Detect which cell encompasses the target text, then output its [x, y] center coordinate. 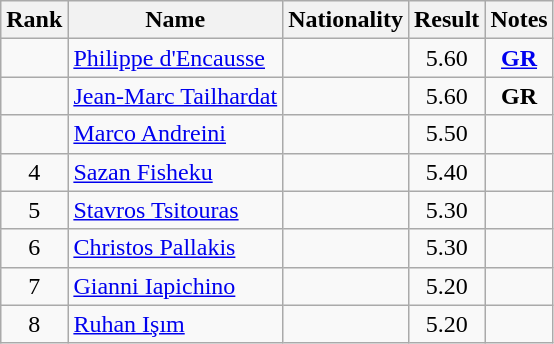
Name [176, 20]
Result [446, 20]
Gianni Iapichino [176, 286]
7 [34, 286]
5.40 [446, 172]
Notes [519, 20]
6 [34, 248]
Marco Andreini [176, 134]
Ruhan Işım [176, 324]
5 [34, 210]
4 [34, 172]
Philippe d'Encausse [176, 58]
8 [34, 324]
Nationality [346, 20]
Rank [34, 20]
Stavros Tsitouras [176, 210]
5.50 [446, 134]
Sazan Fisheku [176, 172]
Christos Pallakis [176, 248]
Jean-Marc Tailhardat [176, 96]
